Provide the [X, Y] coordinate of the cell's center where the given text is located.  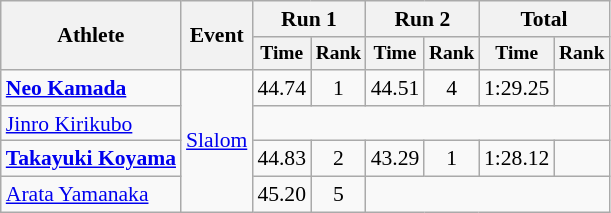
Takayuki Koyama [91, 159]
5 [338, 195]
Run 2 [422, 19]
Neo Kamada [91, 88]
Athlete [91, 36]
44.83 [282, 159]
Slalom [216, 141]
Run 1 [308, 19]
4 [452, 88]
Jinro Kirikubo [91, 124]
45.20 [282, 195]
1:28.12 [516, 159]
Arata Yamanaka [91, 195]
43.29 [396, 159]
2 [338, 159]
44.74 [282, 88]
Total [544, 19]
44.51 [396, 88]
1:29.25 [516, 88]
Event [216, 36]
